Identify which cell holds the provided text, then report its [X, Y] central coordinate. 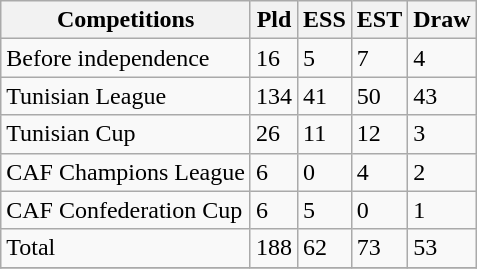
73 [379, 248]
Total [126, 248]
188 [274, 248]
7 [379, 58]
Pld [274, 20]
Tunisian League [126, 96]
16 [274, 58]
EST [379, 20]
43 [442, 96]
Tunisian Cup [126, 134]
CAF Champions League [126, 172]
12 [379, 134]
1 [442, 210]
3 [442, 134]
26 [274, 134]
62 [325, 248]
2 [442, 172]
CAF Confederation Cup [126, 210]
134 [274, 96]
50 [379, 96]
Competitions [126, 20]
41 [325, 96]
Before independence [126, 58]
Draw [442, 20]
ESS [325, 20]
11 [325, 134]
53 [442, 248]
